Provide the [X, Y] coordinate of the cell's center where the given text is located.  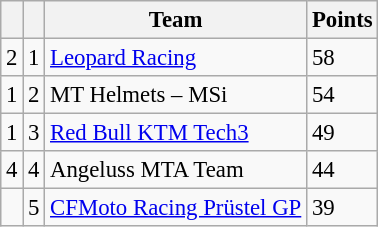
5 [34, 208]
Team [176, 20]
44 [342, 170]
54 [342, 95]
MT Helmets – MSi [176, 95]
39 [342, 208]
3 [34, 133]
Red Bull KTM Tech3 [176, 133]
Points [342, 20]
Angeluss MTA Team [176, 170]
49 [342, 133]
58 [342, 58]
Leopard Racing [176, 58]
CFMoto Racing Prüstel GP [176, 208]
